Provide the (X, Y) coordinate of the cell's center where the given text is located.  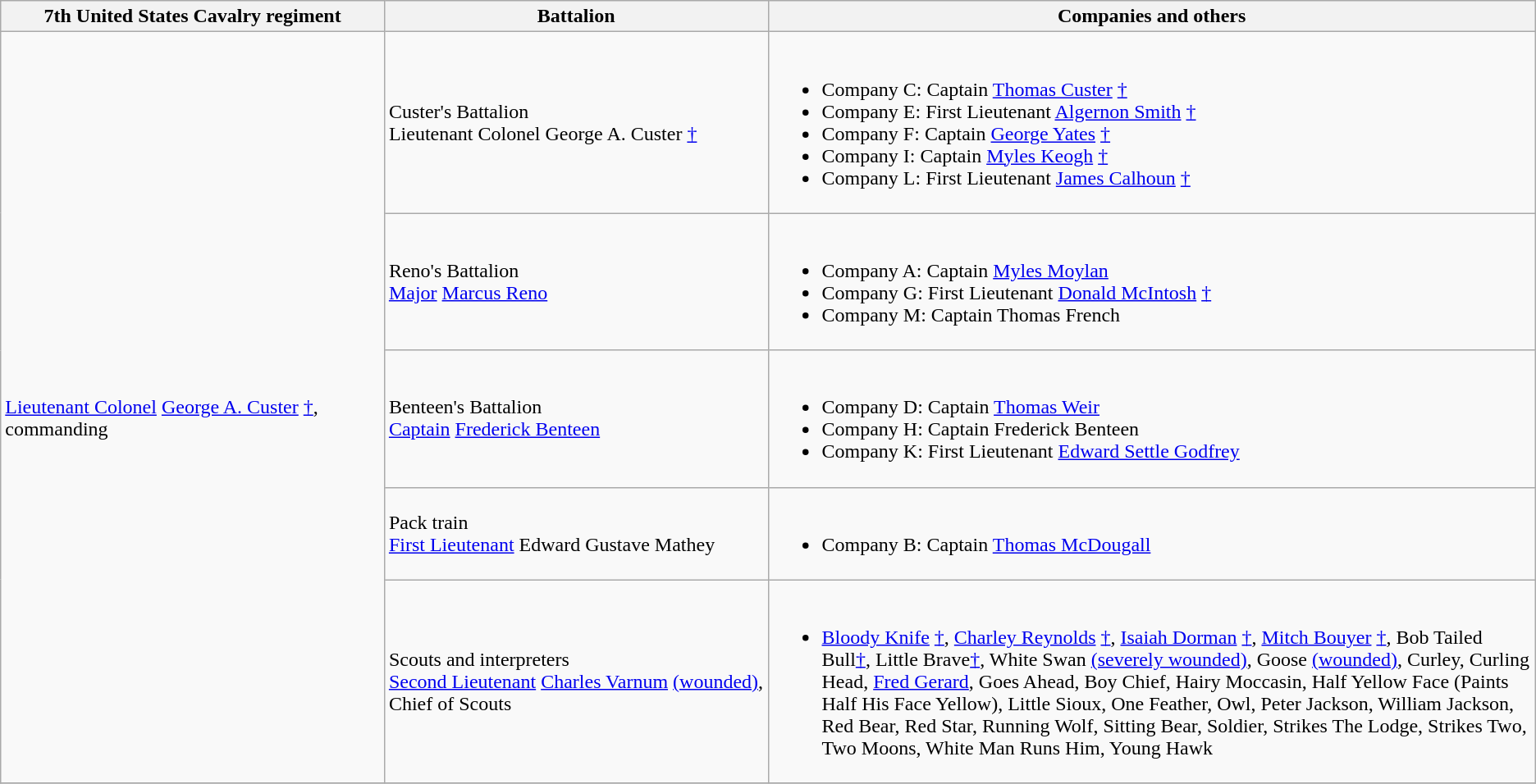
Custer's BattalionLieutenant Colonel George A. Custer † (576, 123)
Company D: Captain Thomas WeirCompany H: Captain Frederick BenteenCompany K: First Lieutenant Edward Settle Godfrey (1152, 418)
Battalion (576, 16)
Benteen's BattalionCaptain Frederick Benteen (576, 418)
Lieutenant Colonel George A. Custer †, commanding (193, 408)
7th United States Cavalry regiment (193, 16)
Companies and others (1152, 16)
Scouts and interpretersSecond Lieutenant Charles Varnum (wounded), Chief of Scouts (576, 681)
Reno's BattalionMajor Marcus Reno (576, 282)
Company B: Captain Thomas McDougall (1152, 533)
Company A: Captain Myles MoylanCompany G: First Lieutenant Donald McIntosh †Company M: Captain Thomas French (1152, 282)
Pack trainFirst Lieutenant Edward Gustave Mathey (576, 533)
